From the cell containing the given text, extract its center point as [x, y] coordinate. 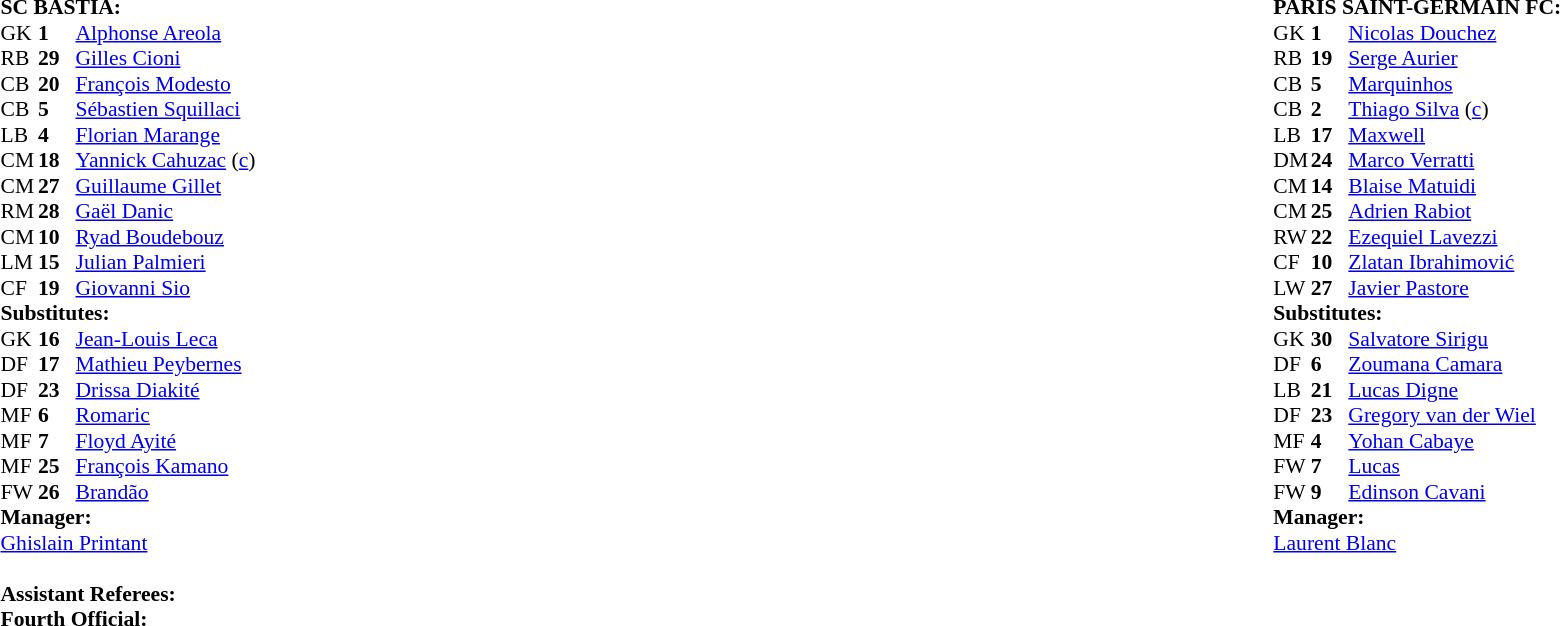
Jean-Louis Leca [166, 339]
Mathieu Peybernes [166, 365]
Sébastien Squillaci [166, 109]
18 [57, 161]
24 [1330, 161]
14 [1330, 186]
RW [1292, 237]
Romaric [166, 415]
22 [1330, 237]
Gilles Cioni [166, 59]
Julian Palmieri [166, 263]
30 [1330, 339]
RM [19, 211]
15 [57, 263]
Yannick Cahuzac (c) [166, 161]
2 [1330, 109]
Manager: [128, 517]
Substitutes: [128, 313]
28 [57, 211]
Drissa Diakité [166, 390]
20 [57, 84]
Brandão [166, 492]
16 [57, 339]
Gaël Danic [166, 211]
Guillaume Gillet [166, 186]
Ryad Boudebouz [166, 237]
9 [1330, 492]
Floyd Ayité [166, 441]
DM [1292, 161]
Florian Marange [166, 135]
Giovanni Sio [166, 288]
LW [1292, 288]
LM [19, 263]
François Modesto [166, 84]
François Kamano [166, 467]
29 [57, 59]
Alphonse Areola [166, 33]
26 [57, 492]
21 [1330, 390]
